Find where the given text appears and provide that cell's center as (x, y) coordinate. 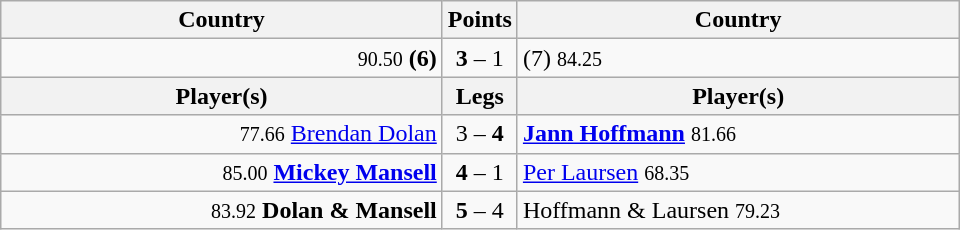
85.00 Mickey Mansell (222, 172)
Jann Hoffmann 81.66 (738, 134)
Per Laursen 68.35 (738, 172)
Points (480, 20)
90.50 (6) (222, 58)
3 – 4 (480, 134)
4 – 1 (480, 172)
83.92 Dolan & Mansell (222, 210)
77.66 Brendan Dolan (222, 134)
Hoffmann & Laursen 79.23 (738, 210)
5 – 4 (480, 210)
3 – 1 (480, 58)
Legs (480, 96)
(7) 84.25 (738, 58)
